Capture the cell that displays the provided text and extract its [X, Y] central coordinate. 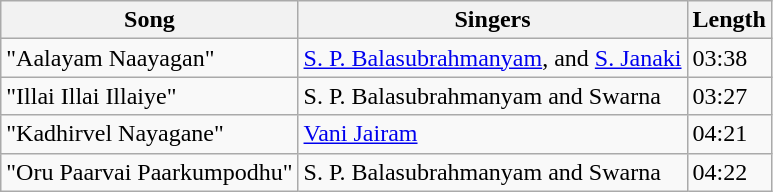
03:38 [729, 58]
S. P. Balasubrahmanyam, and S. Janaki [492, 58]
"Illai Illai Illaiye" [150, 96]
Singers [492, 20]
"Oru Paarvai Paarkumpodhu" [150, 172]
Length [729, 20]
03:27 [729, 96]
"Aalayam Naayagan" [150, 58]
Song [150, 20]
Vani Jairam [492, 134]
"Kadhirvel Nayagane" [150, 134]
04:22 [729, 172]
04:21 [729, 134]
